From the cell containing the given text, extract its center point as [x, y] coordinate. 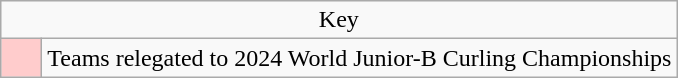
Key [339, 20]
Teams relegated to 2024 World Junior-B Curling Championships [360, 58]
